Extract the [X, Y] coordinate from the center of the cell holding the provided text.  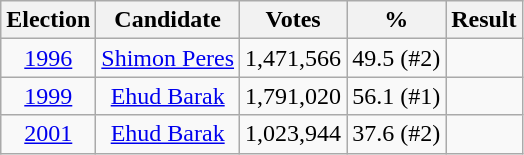
49.5 (#2) [396, 58]
1,471,566 [294, 58]
37.6 (#2) [396, 134]
Election [48, 20]
Shimon Peres [168, 58]
Votes [294, 20]
Candidate [168, 20]
56.1 (#1) [396, 96]
1999 [48, 96]
2001 [48, 134]
Result [484, 20]
1,791,020 [294, 96]
% [396, 20]
1996 [48, 58]
1,023,944 [294, 134]
